Capture the cell that displays the provided text and extract its (x, y) central coordinate. 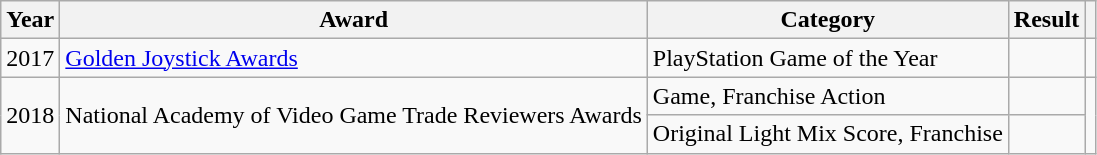
PlayStation Game of the Year (828, 58)
Year (30, 20)
Original Light Mix Score, Franchise (828, 134)
2017 (30, 58)
Category (828, 20)
National Academy of Video Game Trade Reviewers Awards (354, 115)
Result (1046, 20)
Game, Franchise Action (828, 96)
Golden Joystick Awards (354, 58)
Award (354, 20)
2018 (30, 115)
